Scan for the cell matching the given text and deliver its (x, y) coordinate at center. 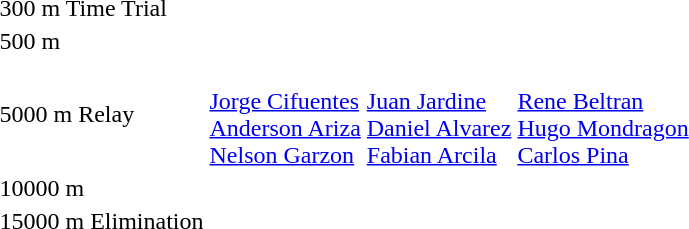
Jorge CifuentesAnderson ArizaNelson Garzon (285, 114)
Juan JardineDaniel AlvarezFabian Arcila (439, 114)
